Scan for the cell matching the given text and deliver its [X, Y] coordinate at center. 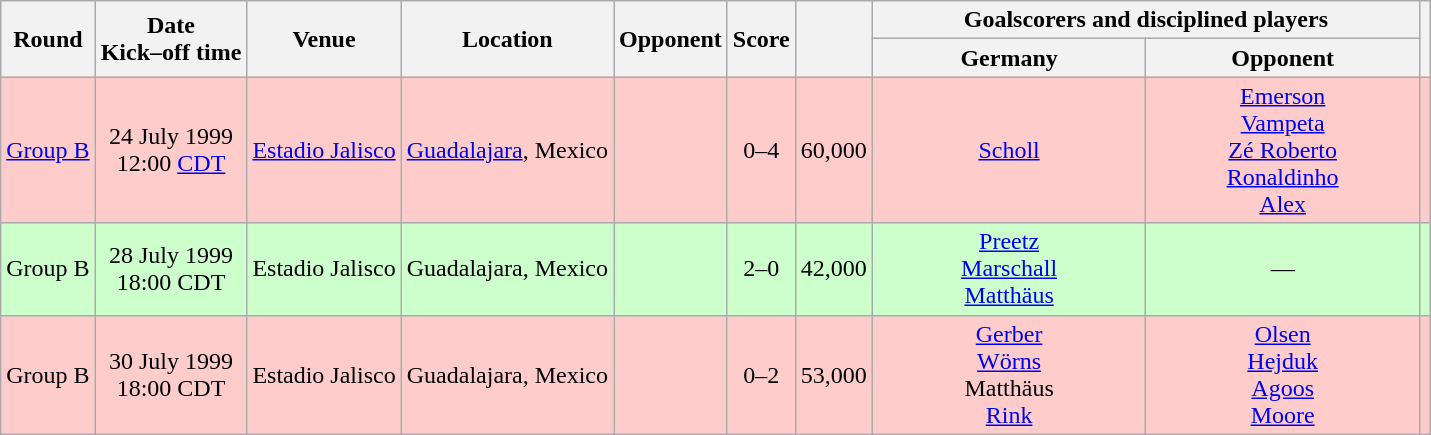
— [1283, 269]
30 July 199918:00 CDT [171, 374]
Score [761, 39]
Preetz Marschall Matthäus [1009, 269]
53,000 [834, 374]
Venue [324, 39]
0–2 [761, 374]
2–0 [761, 269]
Emerson Vampeta Zé Roberto Ronaldinho Alex [1283, 150]
42,000 [834, 269]
DateKick–off time [171, 39]
Round [48, 39]
24 July 199912:00 CDT [171, 150]
Goalscorers and disciplined players [1146, 20]
Gerber Wörns Matthäus Rink [1009, 374]
Olsen Hejduk Agoos Moore [1283, 374]
60,000 [834, 150]
Scholl [1009, 150]
Location [507, 39]
0–4 [761, 150]
Germany [1009, 58]
28 July 199918:00 CDT [171, 269]
